Scan for the cell matching the given text and deliver its [X, Y] coordinate at center. 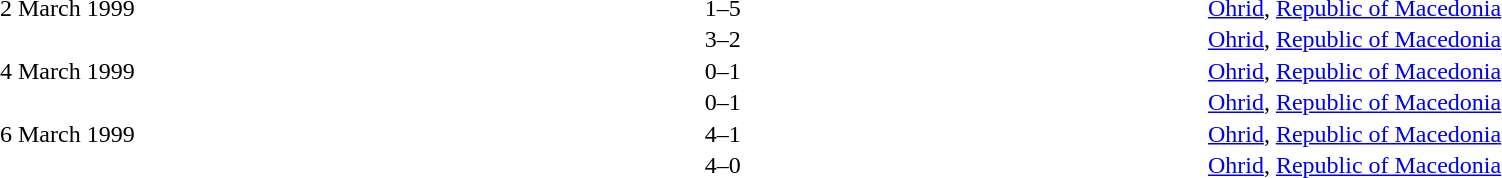
4–1 [723, 134]
3–2 [723, 39]
